Return the (X, Y) coordinate for the center point of the cell that contains the specified text.  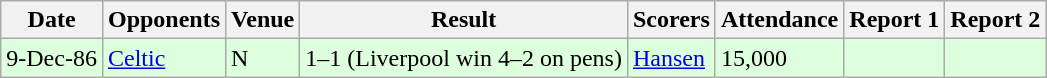
N (263, 58)
Result (464, 20)
Hansen (671, 58)
Venue (263, 20)
9-Dec-86 (52, 58)
Report 2 (996, 20)
Attendance (779, 20)
15,000 (779, 58)
Scorers (671, 20)
1–1 (Liverpool win 4–2 on pens) (464, 58)
Celtic (164, 58)
Opponents (164, 20)
Report 1 (894, 20)
Date (52, 20)
